Return the (X, Y) coordinate for the center point of the cell that contains the specified text.  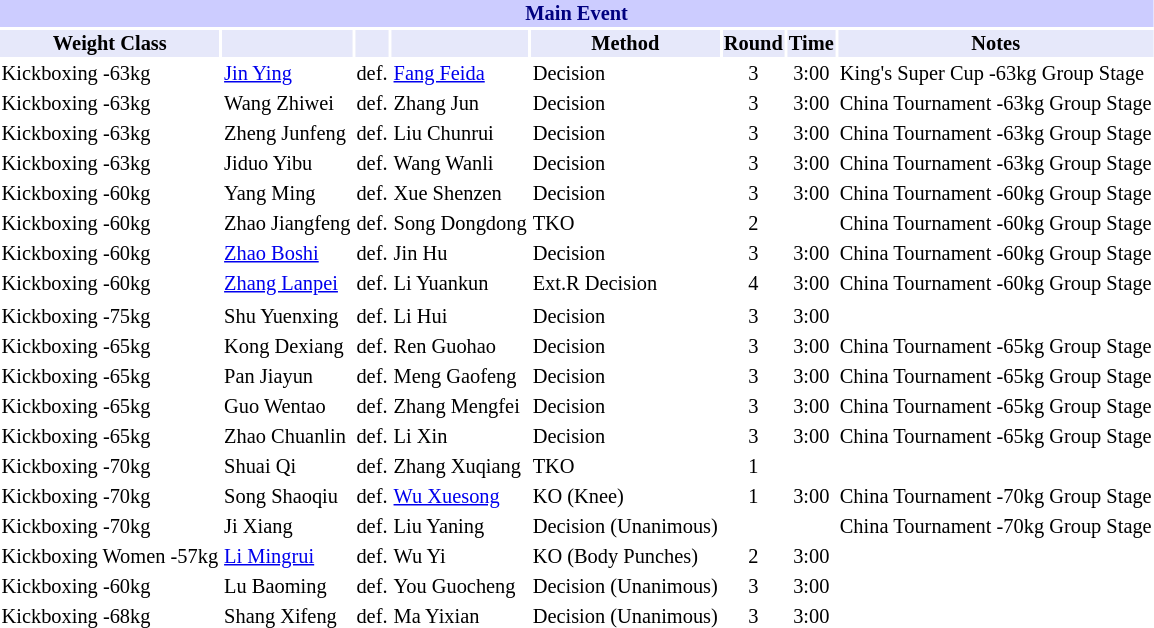
King's Super Cup -63kg Group Stage (996, 74)
Wang Zhiwei (288, 104)
Yang Ming (288, 194)
Zhao Boshi (288, 254)
Shuai Qi (288, 466)
Shu Yuenxing (288, 316)
Zhao Jiangfeng (288, 224)
KO (Body Punches) (625, 556)
Xue Shenzen (460, 194)
Liu Chunrui (460, 134)
Guo Wentao (288, 406)
Liu Yaning (460, 526)
Ren Guohao (460, 346)
Method (625, 44)
Kong Dexiang (288, 346)
Li Yuankun (460, 284)
Jiduo Yibu (288, 164)
Zhao Chuanlin (288, 436)
Jin Hu (460, 254)
Zheng Junfeng (288, 134)
Round (753, 44)
KO (Knee) (625, 496)
Li Mingrui (288, 556)
You Guocheng (460, 586)
Fang Feida (460, 74)
Zhang Jun (460, 104)
Li Xin (460, 436)
Main Event (576, 14)
Notes (996, 44)
Kickboxing -75kg (110, 316)
Jin Ying (288, 74)
Wang Wanli (460, 164)
Song Dongdong (460, 224)
Zhang Mengfei (460, 406)
Song Shaoqiu (288, 496)
Wu Yi (460, 556)
Pan Jiayun (288, 376)
Ext.R Decision (625, 284)
Kickboxing Women -57kg (110, 556)
Zhang Xuqiang (460, 466)
Weight Class (110, 44)
Li Hui (460, 316)
Zhang Lanpei (288, 284)
Wu Xuesong (460, 496)
Time (811, 44)
Lu Baoming (288, 586)
Ji Xiang (288, 526)
4 (753, 284)
Meng Gaofeng (460, 376)
